Pinpoint the cell where the given text exists, returning its [x, y] midpoint coordinate. 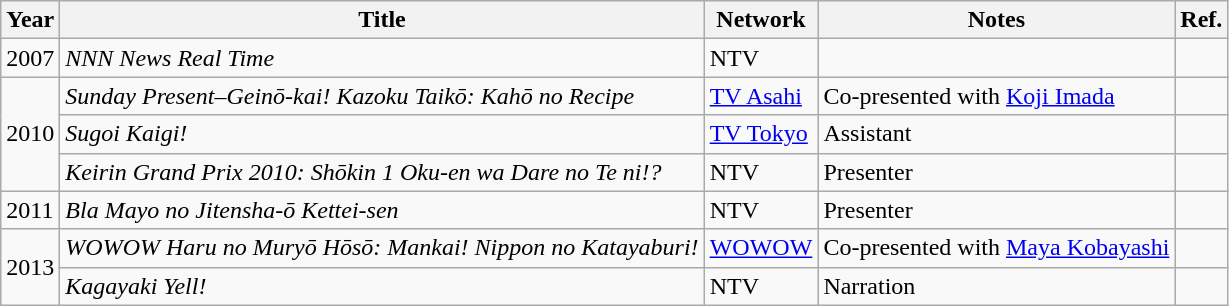
Sunday Present–Geinō-kai! Kazoku Taikō: Kahō no Recipe [382, 96]
Assistant [996, 134]
Notes [996, 20]
Ref. [1202, 20]
Network [761, 20]
2007 [30, 58]
Year [30, 20]
2010 [30, 134]
WOWOW Haru no Muryō Hōsō: Mankai! Nippon no Katayaburi! [382, 248]
Co-presented with Koji Imada [996, 96]
TV Asahi [761, 96]
2013 [30, 267]
Keirin Grand Prix 2010: Shōkin 1 Oku-en wa Dare no Te ni!? [382, 172]
WOWOW [761, 248]
Title [382, 20]
TV Tokyo [761, 134]
Narration [996, 286]
NNN News Real Time [382, 58]
Kagayaki Yell! [382, 286]
Co-presented with Maya Kobayashi [996, 248]
2011 [30, 210]
Sugoi Kaigi! [382, 134]
Bla Mayo no Jitensha-ō Kettei-sen [382, 210]
